Return the (X, Y) coordinate for the center point of the cell that contains the specified text.  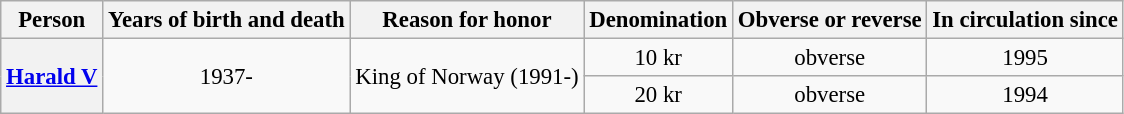
In circulation since (1025, 20)
Person (52, 20)
Reason for honor (467, 20)
20 kr (658, 95)
1937- (226, 76)
1994 (1025, 95)
Obverse or reverse (829, 20)
King of Norway (1991-) (467, 76)
1995 (1025, 58)
Denomination (658, 20)
Harald V (52, 76)
10 kr (658, 58)
Years of birth and death (226, 20)
